Find where the given text appears and provide that cell's center as [X, Y] coordinate. 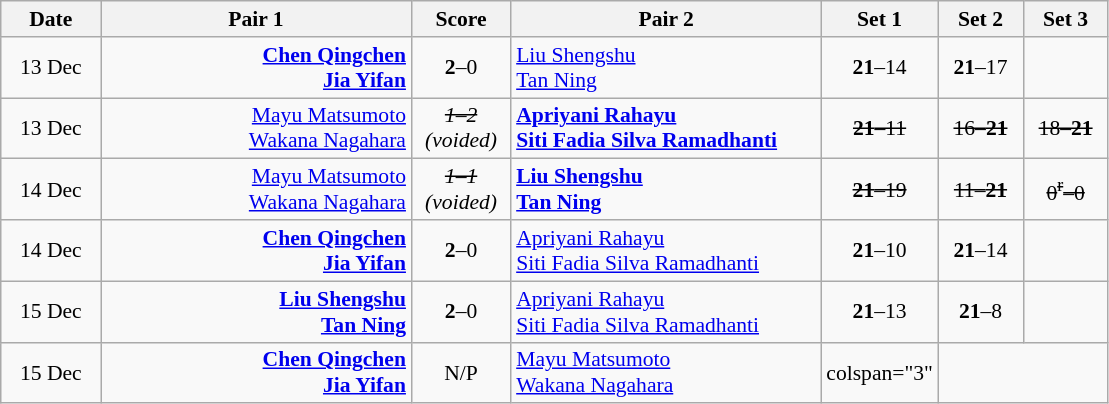
21–10 [880, 250]
21–8 [980, 312]
1–2(voided) [461, 128]
Date [51, 19]
21–11 [880, 128]
Score [461, 19]
colspan="3" [880, 372]
Pair 1 [256, 19]
Set 2 [980, 19]
21–17 [980, 68]
18–21 [1066, 128]
16–21 [980, 128]
N/P [461, 372]
21–19 [880, 190]
0r–0 [1066, 190]
21–13 [880, 312]
Set 3 [1066, 19]
11–21 [980, 190]
1–1(voided) [461, 190]
Set 1 [880, 19]
Pair 2 [666, 19]
